Find where the given text appears and provide that cell's center as (X, Y) coordinate. 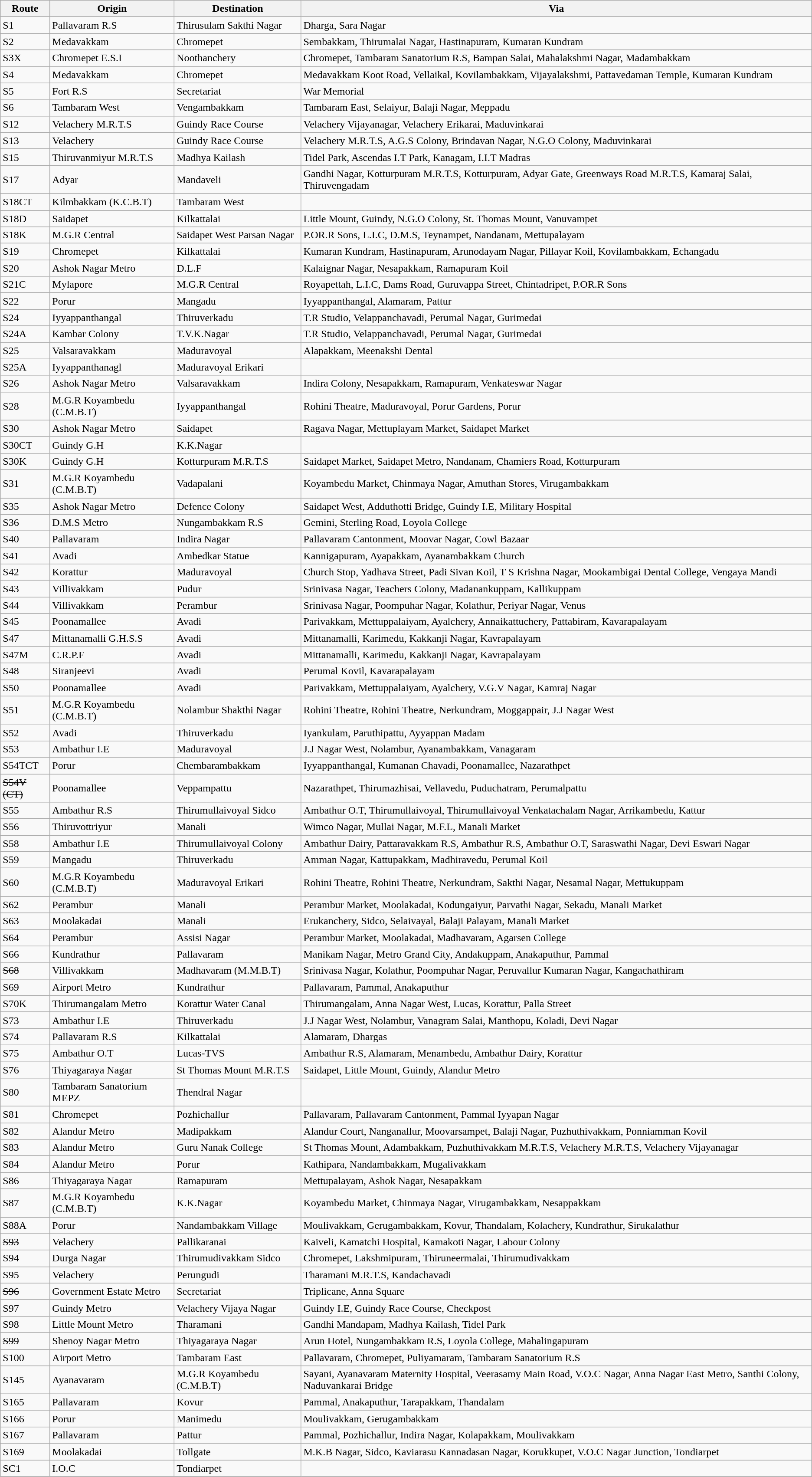
S169 (25, 1452)
Fort R.S (112, 91)
Srinivasa Nagar, Kolathur, Poompuhar Nagar, Peruvallur Kumaran Nagar, Kangachathiram (556, 971)
Mandaveli (238, 180)
S86 (25, 1181)
S50 (25, 688)
Velachery Vijayanagar, Velachery Erikarai, Maduvinkarai (556, 124)
S47 (25, 638)
S94 (25, 1258)
S6 (25, 108)
Saidapet West, Adduthotti Bridge, Guindy I.E, Military Hospital (556, 506)
S2 (25, 42)
Nolambur Shakthi Nagar (238, 710)
SC1 (25, 1468)
Tambaram East (238, 1358)
S30 (25, 428)
S26 (25, 384)
Tambaram Sanatorium MEPZ (112, 1093)
Madhavaram (M.M.B.T) (238, 971)
Gandhi Mandapam, Madhya Kailash, Tidel Park (556, 1324)
Dharga, Sara Nagar (556, 25)
S20 (25, 268)
Iyyappanthanagl (112, 367)
Ragava Nagar, Mettuplayam Market, Saidapet Market (556, 428)
Pudur (238, 589)
S18D (25, 218)
S165 (25, 1402)
S68 (25, 971)
Lucas-TVS (238, 1053)
Kovur (238, 1402)
Saidapet, Little Mount, Guindy, Alandur Metro (556, 1070)
S18K (25, 235)
S1 (25, 25)
S53 (25, 749)
Kambar Colony (112, 334)
Thendral Nagar (238, 1093)
Koyambedu Market, Chinmaya Nagar, Amuthan Stores, Virugambakkam (556, 483)
Iyyappanthangal, Kumanan Chavadi, Poonamallee, Nazarathpet (556, 765)
Thirumullaivoyal Colony (238, 844)
S73 (25, 1020)
Adyar (112, 180)
S93 (25, 1242)
Guindy I.E, Guindy Race Course, Checkpost (556, 1308)
St Thomas Mount, Adambakkam, Puzhuthivakkam M.R.T.S, Velachery M.R.T.S, Velachery Vijayanagar (556, 1148)
Noothanchery (238, 58)
Via (556, 9)
Iyyappanthangal, Alamaram, Pattur (556, 301)
S66 (25, 954)
Gemini, Sterling Road, Loyola College (556, 523)
S87 (25, 1203)
Little Mount Metro (112, 1324)
Wimco Nagar, Mullai Nagar, M.F.L, Manali Market (556, 827)
Thiruvottriyur (112, 827)
Moulivakkam, Gerugambakkam, Kovur, Thandalam, Kolachery, Kundrathur, Sirukalathur (556, 1225)
Vadapalani (238, 483)
S54V (CT) (25, 788)
Thirumangalam Metro (112, 1004)
S42 (25, 572)
Manimedu (238, 1419)
S80 (25, 1093)
Perambur Market, Moolakadai, Kodungaiyur, Parvathi Nagar, Sekadu, Manali Market (556, 905)
Korattur Water Canal (238, 1004)
Ambathur R.S (112, 811)
S95 (25, 1275)
I.O.C (112, 1468)
Saidapet West Parsan Nagar (238, 235)
Mylapore (112, 285)
War Memorial (556, 91)
Parivakkam, Mettuppalaiyam, Ayalchery, Annaikattuchery, Pattabiram, Kavarapalayam (556, 622)
S3X (25, 58)
Moulivakkam, Gerugambakkam (556, 1419)
Iyankulam, Paruthipattu, Ayyappan Madam (556, 732)
S22 (25, 301)
S63 (25, 921)
Chromepet, Lakshmipuram, Thiruneermalai, Thirumudivakkam (556, 1258)
J.J Nagar West, Nolambur, Ayanambakkam, Vanagaram (556, 749)
Rohini Theatre, Rohini Theatre, Nerkundram, Sakthi Nagar, Nesamal Nagar, Mettukuppam (556, 883)
Thiruvanmiyur M.R.T.S (112, 157)
S13 (25, 141)
S88A (25, 1225)
Siranjeevi (112, 671)
S17 (25, 180)
S59 (25, 860)
Mettupalayam, Ashok Nagar, Nesapakkam (556, 1181)
S43 (25, 589)
Rohini Theatre, Maduravoyal, Porur Gardens, Porur (556, 406)
S56 (25, 827)
Ambathur Dairy, Pattaravakkam R.S, Ambathur R.S, Ambathur O.T, Saraswathi Nagar, Devi Eswari Nagar (556, 844)
Pallavaram, Chromepet, Puliyamaram, Tambaram Sanatorium R.S (556, 1358)
St Thomas Mount M.R.T.S (238, 1070)
S75 (25, 1053)
Thirumangalam, Anna Nagar West, Lucas, Korattur, Palla Street (556, 1004)
S167 (25, 1435)
S74 (25, 1037)
Erukanchery, Sidco, Selaivayal, Balaji Palayam, Manali Market (556, 921)
Kathipara, Nandambakkam, Mugalivakkam (556, 1164)
S35 (25, 506)
P.OR.R Sons, L.I.C, D.M.S, Teynampet, Nandanam, Mettupalayam (556, 235)
Srinivasa Nagar, Poompuhar Nagar, Kolathur, Periyar Nagar, Venus (556, 605)
Mittanamalli G.H.S.S (112, 638)
S15 (25, 157)
Sembakkam, Thirumalai Nagar, Hastinapuram, Kumaran Kundram (556, 42)
S51 (25, 710)
Madhya Kailash (238, 157)
Indira Colony, Nesapakkam, Ramapuram, Venkateswar Nagar (556, 384)
Guru Nanak College (238, 1148)
Thirumullaivoyal Sidco (238, 811)
D.L.F (238, 268)
Tondiarpet (238, 1468)
Perumal Kovil, Kavarapalayam (556, 671)
Ramapuram (238, 1181)
Alamaram, Dhargas (556, 1037)
S83 (25, 1148)
Shenoy Nagar Metro (112, 1341)
S18CT (25, 202)
Korattur (112, 572)
S12 (25, 124)
Route (25, 9)
Kotturpuram M.R.T.S (238, 461)
S166 (25, 1419)
Defence Colony (238, 506)
Parivakkam, Mettuppalaiyam, Ayalchery, V.G.V Nagar, Kamraj Nagar (556, 688)
Perambur Market, Moolakadai, Madhavaram, Agarsen College (556, 938)
Tollgate (238, 1452)
S100 (25, 1358)
S84 (25, 1164)
M.K.B Nagar, Sidco, Kaviarasu Kannadasan Nagar, Korukkupet, V.O.C Nagar Junction, Tondiarpet (556, 1452)
Kannigapuram, Ayapakkam, Ayanambakkam Church (556, 556)
Guindy Metro (112, 1308)
Triplicane, Anna Square (556, 1291)
Thirumudivakkam Sidco (238, 1258)
Ayanavaram (112, 1380)
S52 (25, 732)
S98 (25, 1324)
S5 (25, 91)
Church Stop, Yadhava Street, Padi Sivan Koil, T S Krishna Nagar, Mookambigai Dental College, Vengaya Mandi (556, 572)
Rohini Theatre, Rohini Theatre, Nerkundram, Moggappair, J.J Nagar West (556, 710)
S70K (25, 1004)
Koyambedu Market, Chinmaya Nagar, Virugambakkam, Nesappakkam (556, 1203)
T.V.K.Nagar (238, 334)
S48 (25, 671)
Destination (238, 9)
Manikam Nagar, Metro Grand City, Andakuppam, Anakaputhur, Pammal (556, 954)
Chromepet E.S.I (112, 58)
S145 (25, 1380)
Kalaignar Nagar, Nesapakkam, Ramapuram Koil (556, 268)
S81 (25, 1115)
Saidapet Market, Saidapet Metro, Nandanam, Chamiers Road, Kotturpuram (556, 461)
Amman Nagar, Kattupakkam, Madhiravedu, Perumal Koil (556, 860)
Velachery M.R.T.S, A.G.S Colony, Brindavan Nagar, N.G.O Colony, Maduvinkarai (556, 141)
Pammal, Pozhichallur, Indira Nagar, Kolapakkam, Moulivakkam (556, 1435)
Thirusulam Sakthi Nagar (238, 25)
S4 (25, 75)
Little Mount, Guindy, N.G.O Colony, St. Thomas Mount, Vanuvampet (556, 218)
S36 (25, 523)
S47M (25, 655)
Kaiveli, Kamatchi Hospital, Kamakoti Nagar, Labour Colony (556, 1242)
S24A (25, 334)
Madipakkam (238, 1131)
Alapakkam, Meenakshi Dental (556, 351)
D.M.S Metro (112, 523)
Tidel Park, Ascendas I.T Park, Kanagam, I.I.T Madras (556, 157)
S41 (25, 556)
Chromepet, Tambaram Sanatorium R.S, Bampan Salai, Mahalakshmi Nagar, Madambakkam (556, 58)
S19 (25, 252)
Chembarambakkam (238, 765)
Medavakkam Koot Road, Vellaikal, Kovilambakkam, Vijayalakshmi, Pattavedaman Temple, Kumaran Kundram (556, 75)
S44 (25, 605)
Nazarathpet, Thirumazhisai, Vellavedu, Puduchatram, Perumalpattu (556, 788)
S31 (25, 483)
S97 (25, 1308)
Gandhi Nagar, Kotturpuram M.R.T.S, Kotturpuram, Adyar Gate, Greenways Road M.R.T.S, Kamaraj Salai, Thiruvengadam (556, 180)
Ambathur O.T, Thirumullaivoyal, Thirumullaivoyal Venkatachalam Nagar, Arrikambedu, Kattur (556, 811)
Royapettah, L.I.C, Dams Road, Guruvappa Street, Chintadripet, P.OR.R Sons (556, 285)
Ambedkar Statue (238, 556)
S96 (25, 1291)
S60 (25, 883)
S30K (25, 461)
Indira Nagar (238, 539)
Pallikaranai (238, 1242)
Velachery Vijaya Nagar (238, 1308)
Pallavaram Cantonment, Moovar Nagar, Cowl Bazaar (556, 539)
Sayani, Ayanavaram Maternity Hospital, Veerasamy Main Road, V.O.C Nagar, Anna Nagar East Metro, Santhi Colony, Naduvankarai Bridge (556, 1380)
S24 (25, 318)
S62 (25, 905)
J.J Nagar West, Nolambur, Vanagram Salai, Manthopu, Koladi, Devi Nagar (556, 1020)
S30CT (25, 445)
Tharamani (238, 1324)
Durga Nagar (112, 1258)
Kilmbakkam (K.C.B.T) (112, 202)
Government Estate Metro (112, 1291)
S64 (25, 938)
Kumaran Kundram, Hastinapuram, Arunodayam Nagar, Pillayar Koil, Kovilambakkam, Echangadu (556, 252)
Srinivasa Nagar, Teachers Colony, Madanankuppam, Kallikuppam (556, 589)
Arun Hotel, Nungambakkam R.S, Loyola College, Mahalingapuram (556, 1341)
S28 (25, 406)
Ambathur O.T (112, 1053)
Pozhichallur (238, 1115)
S21C (25, 285)
S25 (25, 351)
Alandur Court, Nanganallur, Moovarsampet, Balaji Nagar, Puzhuthivakkam, Ponniamman Kovil (556, 1131)
Nungambakkam R.S (238, 523)
Nandambakkam Village (238, 1225)
Tharamani M.R.T.S, Kandachavadi (556, 1275)
Pammal, Anakaputhur, Tarapakkam, Thandalam (556, 1402)
Vengambakkam (238, 108)
Veppampattu (238, 788)
S54TCT (25, 765)
Pattur (238, 1435)
Velachery M.R.T.S (112, 124)
Perungudi (238, 1275)
Pallavaram, Pallavaram Cantonment, Pammal Iyyapan Nagar (556, 1115)
Ambathur R.S, Alamaram, Menambedu, Ambathur Dairy, Korattur (556, 1053)
S99 (25, 1341)
C.R.P.F (112, 655)
S55 (25, 811)
Origin (112, 9)
S58 (25, 844)
Pallavaram, Pammal, Anakaputhur (556, 987)
S76 (25, 1070)
S25A (25, 367)
S40 (25, 539)
S69 (25, 987)
S45 (25, 622)
Tambaram East, Selaiyur, Balaji Nagar, Meppadu (556, 108)
Assisi Nagar (238, 938)
S82 (25, 1131)
